Pinpoint the cell where the given text exists, returning its (X, Y) midpoint coordinate. 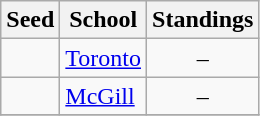
Toronto (104, 58)
McGill (104, 96)
School (104, 20)
Seed (30, 20)
Standings (203, 20)
